Extract the (X, Y) coordinate from the center of the cell holding the provided text.  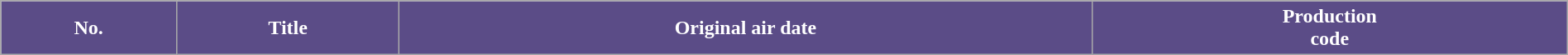
Original air date (746, 28)
Productioncode (1330, 28)
No. (89, 28)
Title (288, 28)
